Output the [X, Y] coordinate of the center of the cell containing the given text.  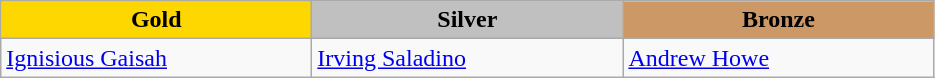
Silver [468, 20]
Bronze [778, 20]
Ignisious Gaisah [156, 58]
Gold [156, 20]
Andrew Howe [778, 58]
Irving Saladino [468, 58]
